Return the (x, y) coordinate for the center point of the cell that contains the specified text.  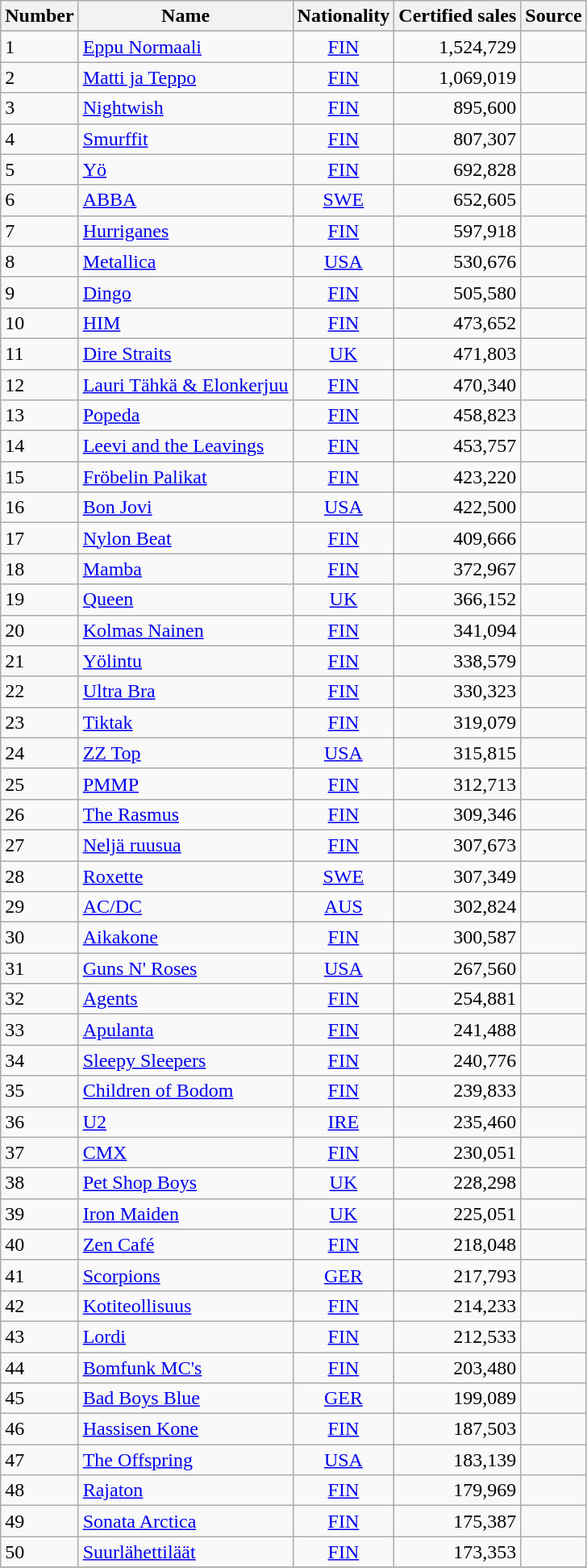
Suurlähettiläät (185, 1552)
338,579 (458, 661)
Sonata Arctica (185, 1521)
Neljä ruusua (185, 845)
32 (40, 999)
The Offspring (185, 1460)
1,524,729 (458, 47)
Fröbelin Palikat (185, 477)
458,823 (458, 416)
Certified sales (458, 16)
The Rasmus (185, 814)
319,079 (458, 722)
597,918 (458, 231)
309,346 (458, 814)
Guns N' Roses (185, 968)
CMX (185, 1152)
15 (40, 477)
1 (40, 47)
187,503 (458, 1429)
Nationality (343, 16)
Nightwish (185, 108)
U2 (185, 1122)
3 (40, 108)
6 (40, 200)
214,233 (458, 1306)
Aikakone (185, 938)
48 (40, 1491)
Yö (185, 169)
Yölintu (185, 661)
230,051 (458, 1152)
Name (185, 16)
Roxette (185, 876)
173,353 (458, 1552)
505,580 (458, 292)
453,757 (458, 446)
307,349 (458, 876)
315,815 (458, 753)
307,673 (458, 845)
46 (40, 1429)
330,323 (458, 692)
Lordi (185, 1336)
Metallica (185, 261)
Bon Jovi (185, 508)
Hassisen Kone (185, 1429)
Agents (185, 999)
Tiktak (185, 722)
9 (40, 292)
39 (40, 1214)
Ultra Bra (185, 692)
25 (40, 784)
19 (40, 600)
27 (40, 845)
7 (40, 231)
Iron Maiden (185, 1214)
175,387 (458, 1521)
Leevi and the Leavings (185, 446)
473,652 (458, 323)
42 (40, 1306)
235,460 (458, 1122)
692,828 (458, 169)
43 (40, 1336)
Number (40, 16)
302,824 (458, 907)
AC/DC (185, 907)
240,776 (458, 1060)
HIM (185, 323)
AUS (343, 907)
28 (40, 876)
239,833 (458, 1091)
14 (40, 446)
50 (40, 1552)
29 (40, 907)
Nylon Beat (185, 538)
Lauri Tähkä & Elonkerjuu (185, 385)
ABBA (185, 200)
Queen (185, 600)
17 (40, 538)
26 (40, 814)
18 (40, 569)
36 (40, 1122)
Eppu Normaali (185, 47)
341,094 (458, 630)
35 (40, 1091)
Popeda (185, 416)
Bomfunk MC's (185, 1368)
225,051 (458, 1214)
23 (40, 722)
312,713 (458, 784)
12 (40, 385)
5 (40, 169)
1,069,019 (458, 77)
38 (40, 1183)
8 (40, 261)
37 (40, 1152)
241,488 (458, 1030)
22 (40, 692)
179,969 (458, 1491)
Children of Bodom (185, 1091)
Matti ja Teppo (185, 77)
372,967 (458, 569)
Hurriganes (185, 231)
Kotiteollisuus (185, 1306)
40 (40, 1244)
530,676 (458, 261)
366,152 (458, 600)
300,587 (458, 938)
Sleepy Sleepers (185, 1060)
Rajaton (185, 1491)
Mamba (185, 569)
Bad Boys Blue (185, 1399)
44 (40, 1368)
13 (40, 416)
11 (40, 353)
218,048 (458, 1244)
Scorpions (185, 1275)
Dingo (185, 292)
PMMP (185, 784)
Zen Café (185, 1244)
IRE (343, 1122)
409,666 (458, 538)
471,803 (458, 353)
Source (553, 16)
212,533 (458, 1336)
41 (40, 1275)
807,307 (458, 139)
470,340 (458, 385)
183,139 (458, 1460)
16 (40, 508)
34 (40, 1060)
Dire Straits (185, 353)
33 (40, 1030)
267,560 (458, 968)
228,298 (458, 1183)
254,881 (458, 999)
21 (40, 661)
203,480 (458, 1368)
217,793 (458, 1275)
30 (40, 938)
10 (40, 323)
2 (40, 77)
24 (40, 753)
49 (40, 1521)
47 (40, 1460)
199,089 (458, 1399)
422,500 (458, 508)
Smurffit (185, 139)
4 (40, 139)
Apulanta (185, 1030)
423,220 (458, 477)
Kolmas Nainen (185, 630)
Pet Shop Boys (185, 1183)
895,600 (458, 108)
652,605 (458, 200)
45 (40, 1399)
31 (40, 968)
ZZ Top (185, 753)
20 (40, 630)
